Return (x, y) of the center of cell containing provided text 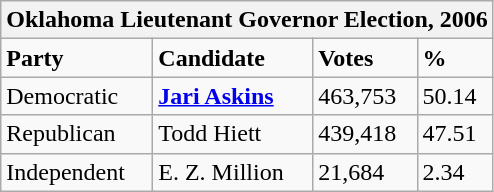
2.34 (455, 172)
21,684 (365, 172)
463,753 (365, 96)
439,418 (365, 134)
Oklahoma Lieutenant Governor Election, 2006 (248, 20)
Independent (77, 172)
50.14 (455, 96)
Todd Hiett (233, 134)
Votes (365, 58)
47.51 (455, 134)
Jari Askins (233, 96)
% (455, 58)
Democratic (77, 96)
Party (77, 58)
Republican (77, 134)
E. Z. Million (233, 172)
Candidate (233, 58)
